Return [X, Y] of the center of cell containing provided text 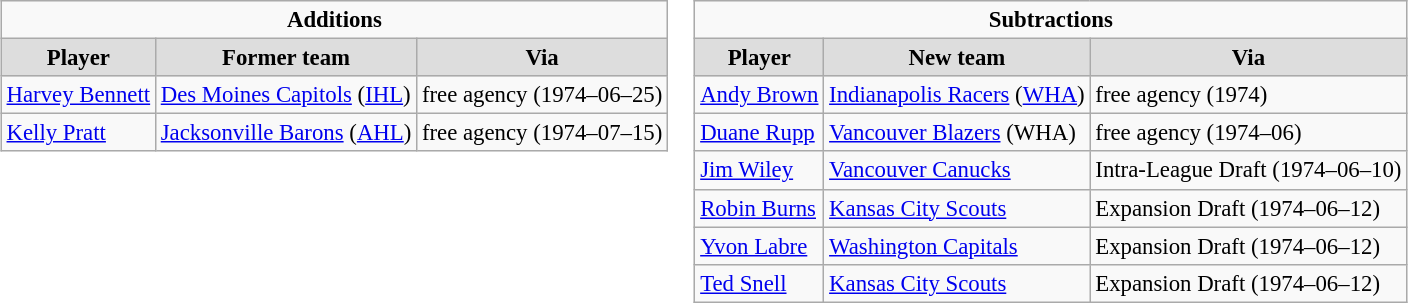
Indianapolis Racers (WHA) [957, 95]
Duane Rupp [760, 133]
Jacksonville Barons (AHL) [286, 133]
Ted Snell [760, 283]
Des Moines Capitols (IHL) [286, 95]
Andy Brown [760, 95]
Jim Wiley [760, 170]
Vancouver Canucks [957, 170]
Yvon Labre [760, 246]
free agency (1974–06–25) [542, 95]
free agency (1974–06) [1248, 133]
Harvey Bennett [78, 95]
free agency (1974) [1248, 95]
Washington Capitals [957, 246]
Additions [334, 20]
New team [957, 58]
Intra-League Draft (1974–06–10) [1248, 170]
free agency (1974–07–15) [542, 133]
Former team [286, 58]
Subtractions [1051, 20]
Kelly Pratt [78, 133]
Vancouver Blazers (WHA) [957, 133]
Robin Burns [760, 208]
